Output the [X, Y] coordinate of the center of the cell containing the given text.  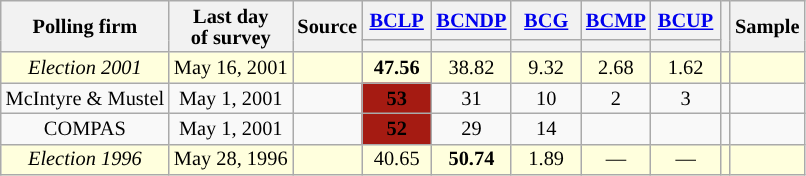
50.74 [471, 160]
BCLP [397, 20]
COMPAS [85, 128]
53 [397, 98]
BCG [546, 20]
BCMP [616, 20]
9.32 [546, 68]
14 [546, 128]
40.65 [397, 160]
BCUP [686, 20]
52 [397, 128]
2 [616, 98]
Election 2001 [85, 68]
29 [471, 128]
BCNDP [471, 20]
Sample [767, 26]
Source [326, 26]
Last day of survey [231, 26]
31 [471, 98]
1.89 [546, 160]
2.68 [616, 68]
Polling firm [85, 26]
10 [546, 98]
May 16, 2001 [231, 68]
Election 1996 [85, 160]
47.56 [397, 68]
3 [686, 98]
1.62 [686, 68]
38.82 [471, 68]
McIntyre & Mustel [85, 98]
May 28, 1996 [231, 160]
